Return the [X, Y] coordinate for the center point of the cell that contains the specified text.  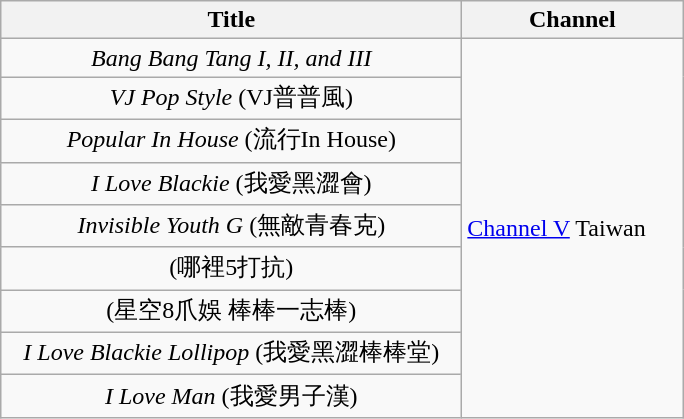
Title [232, 20]
Channel V Taiwan [572, 228]
I Love Blackie Lollipop (我愛黑澀棒棒堂) [232, 354]
Channel [572, 20]
VJ Pop Style (VJ普普風) [232, 98]
Bang Bang Tang I, II, and III [232, 58]
I Love Man (我愛男子漢) [232, 396]
Popular In House (流行In House) [232, 140]
(星空8爪娛 棒棒一志棒) [232, 312]
(哪裡5打抗) [232, 268]
I Love Blackie (我愛黑澀會) [232, 184]
Invisible Youth G (無敵青春克) [232, 226]
